Pinpoint the cell where the given text exists, returning its [x, y] midpoint coordinate. 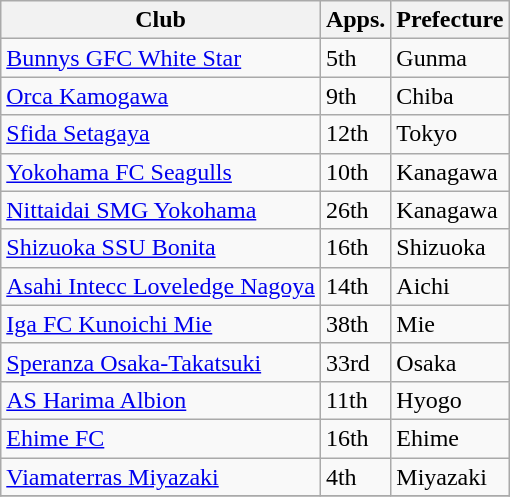
Yokohama FC Seagulls [161, 172]
Speranza Osaka-Takatsuki [161, 362]
Bunnys GFC White Star [161, 58]
Apps. [355, 20]
Mie [450, 324]
Osaka [450, 362]
12th [355, 134]
Ehime [450, 438]
Shizuoka SSU Bonita [161, 248]
Nittaidai SMG Yokohama [161, 210]
Sfida Setagaya [161, 134]
Gunma [450, 58]
14th [355, 286]
Chiba [450, 96]
5th [355, 58]
38th [355, 324]
10th [355, 172]
Orca Kamogawa [161, 96]
4th [355, 477]
Asahi Intecc Loveledge Nagoya [161, 286]
9th [355, 96]
Prefecture [450, 20]
AS Harima Albion [161, 400]
26th [355, 210]
Aichi [450, 286]
Club [161, 20]
33rd [355, 362]
Hyogo [450, 400]
Iga FC Kunoichi Mie [161, 324]
Tokyo [450, 134]
Ehime FC [161, 438]
Miyazaki [450, 477]
11th [355, 400]
Viamaterras Miyazaki [161, 477]
Shizuoka [450, 248]
